From the cell containing the given text, extract its center point as [x, y] coordinate. 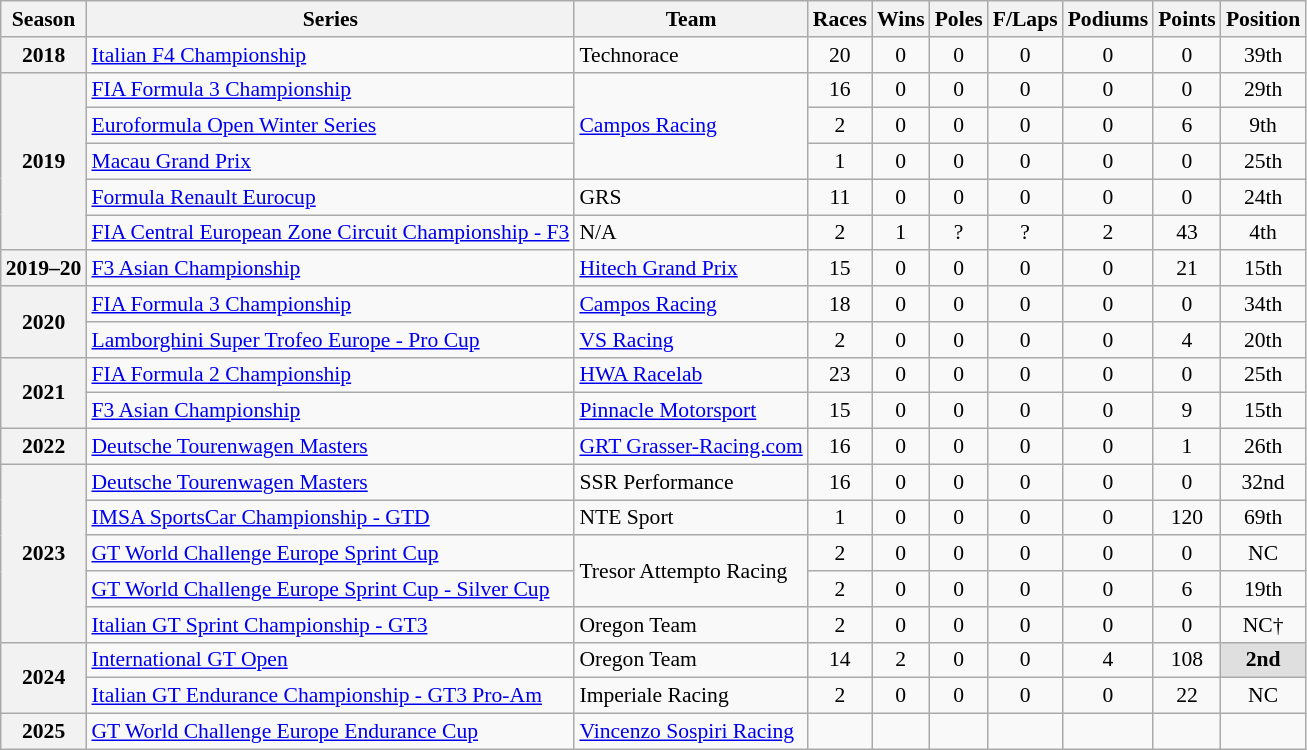
2020 [44, 322]
Races [840, 19]
20th [1263, 340]
Hitech Grand Prix [690, 269]
NTE Sport [690, 518]
26th [1263, 447]
Italian F4 Championship [330, 55]
20 [840, 55]
108 [1187, 660]
Poles [959, 19]
19th [1263, 589]
2018 [44, 55]
Technorace [690, 55]
14 [840, 660]
2021 [44, 392]
Series [330, 19]
Points [1187, 19]
22 [1187, 696]
Lamborghini Super Trofeo Europe - Pro Cup [330, 340]
Italian GT Sprint Championship - GT3 [330, 625]
69th [1263, 518]
Macau Grand Prix [330, 162]
2nd [1263, 660]
Italian GT Endurance Championship - GT3 Pro-Am [330, 696]
29th [1263, 90]
F/Laps [1026, 19]
2025 [44, 732]
43 [1187, 233]
2024 [44, 678]
Podiums [1108, 19]
Pinnacle Motorsport [690, 411]
2019 [44, 161]
Wins [901, 19]
Tresor Attempto Racing [690, 572]
GRT Grasser-Racing.com [690, 447]
23 [840, 375]
18 [840, 304]
GRS [690, 197]
NC† [1263, 625]
GT World Challenge Europe Endurance Cup [330, 732]
FIA Formula 2 Championship [330, 375]
SSR Performance [690, 482]
32nd [1263, 482]
24th [1263, 197]
9th [1263, 126]
Season [44, 19]
Vincenzo Sospiri Racing [690, 732]
21 [1187, 269]
2023 [44, 553]
2019–20 [44, 269]
Formula Renault Eurocup [330, 197]
IMSA SportsCar Championship - GTD [330, 518]
N/A [690, 233]
11 [840, 197]
Team [690, 19]
9 [1187, 411]
39th [1263, 55]
120 [1187, 518]
GT World Challenge Europe Sprint Cup [330, 554]
GT World Challenge Europe Sprint Cup - Silver Cup [330, 589]
34th [1263, 304]
FIA Central European Zone Circuit Championship - F3 [330, 233]
4th [1263, 233]
Euroformula Open Winter Series [330, 126]
HWA Racelab [690, 375]
International GT Open [330, 660]
2022 [44, 447]
Imperiale Racing [690, 696]
VS Racing [690, 340]
Position [1263, 19]
